Locate the cell with the specified text and output its [X, Y] center coordinate. 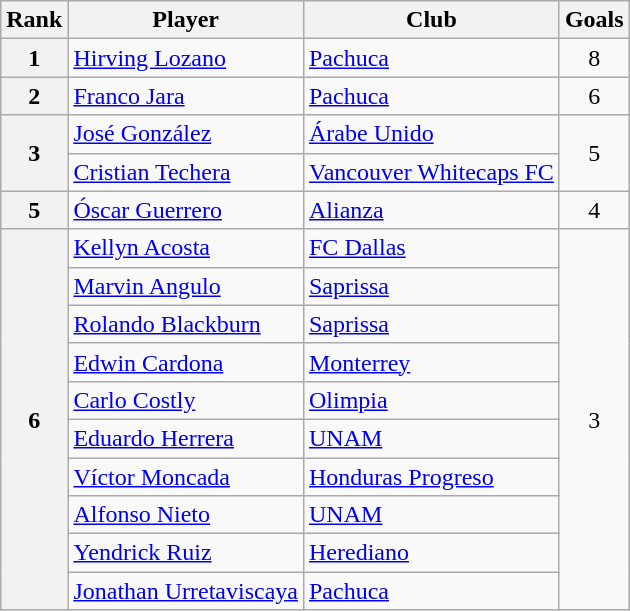
Yendrick Ruiz [186, 553]
Player [186, 20]
Olimpia [431, 400]
8 [594, 58]
Monterrey [431, 362]
Rank [34, 20]
Kellyn Acosta [186, 248]
Club [431, 20]
Carlo Costly [186, 400]
Alianza [431, 210]
Rolando Blackburn [186, 324]
Alfonso Nieto [186, 515]
2 [34, 96]
Víctor Moncada [186, 477]
1 [34, 58]
José González [186, 134]
Goals [594, 20]
Hirving Lozano [186, 58]
Jonathan Urretaviscaya [186, 591]
4 [594, 210]
FC Dallas [431, 248]
Honduras Progreso [431, 477]
Óscar Guerrero [186, 210]
Franco Jara [186, 96]
Eduardo Herrera [186, 438]
Árabe Unido [431, 134]
Edwin Cardona [186, 362]
Marvin Angulo [186, 286]
Vancouver Whitecaps FC [431, 172]
Cristian Techera [186, 172]
Herediano [431, 553]
